Pinpoint the cell where the given text exists, returning its [X, Y] midpoint coordinate. 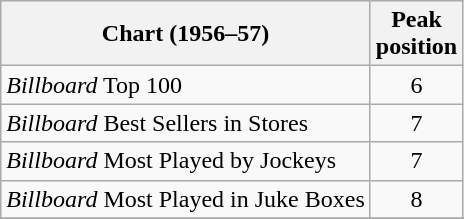
Billboard Best Sellers in Stores [186, 123]
Billboard Most Played in Juke Boxes [186, 199]
Billboard Top 100 [186, 85]
6 [416, 85]
Peakposition [416, 34]
Billboard Most Played by Jockeys [186, 161]
Chart (1956–57) [186, 34]
8 [416, 199]
